Search for the cell housing the specified text and yield its (x, y) center coordinate. 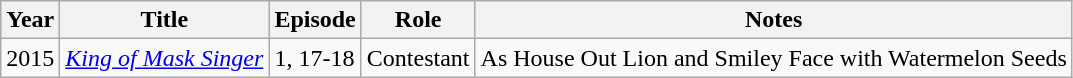
2015 (30, 58)
Title (164, 20)
Role (418, 20)
Notes (774, 20)
Contestant (418, 58)
Episode (315, 20)
Year (30, 20)
King of Mask Singer (164, 58)
1, 17-18 (315, 58)
As House Out Lion and Smiley Face with Watermelon Seeds (774, 58)
